Pinpoint the cell where the given text exists, returning its [X, Y] midpoint coordinate. 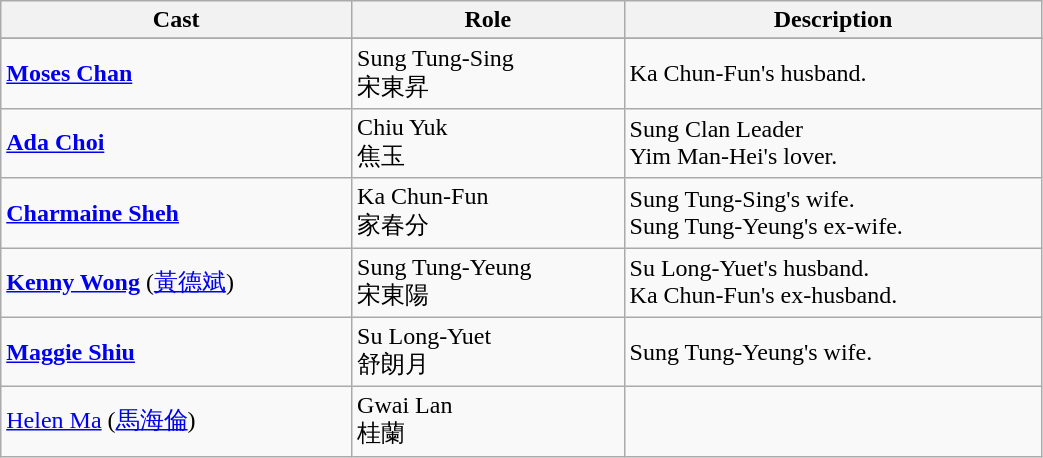
Description [833, 20]
Sung Tung-Sing's wife. Sung Tung-Yeung's ex-wife. [833, 213]
Cast [176, 20]
Sung Tung-Yeung's wife. [833, 352]
Role [488, 20]
Sung Tung-Sing 宋東昇 [488, 74]
Moses Chan [176, 74]
Ada Choi [176, 143]
Chiu Yuk 焦玉 [488, 143]
Charmaine Sheh [176, 213]
Su Long-Yuet 舒朗月 [488, 352]
Ka Chun-Fun's husband. [833, 74]
Ka Chun-Fun 家春分 [488, 213]
Sung Tung-Yeung 宋東陽 [488, 283]
Gwai Lan 桂蘭 [488, 422]
Su Long-Yuet's husband. Ka Chun-Fun's ex-husband. [833, 283]
Maggie Shiu [176, 352]
Sung Clan Leader Yim Man-Hei's lover. [833, 143]
Kenny Wong (黃德斌) [176, 283]
Helen Ma (馬海倫) [176, 422]
